Return (x, y) of the center of cell containing provided text 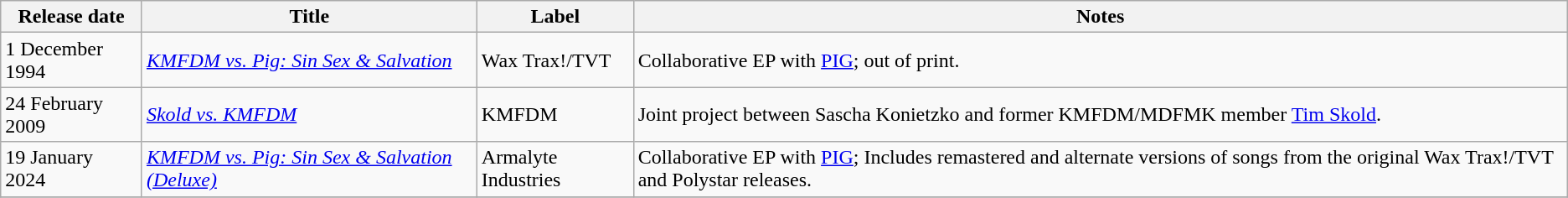
Wax Trax!/TVT (554, 60)
Label (554, 17)
Armalyte Industries (554, 169)
KMFDM vs. Pig: Sin Sex & Salvation (309, 60)
Notes (1101, 17)
19 January 2024 (72, 169)
Title (309, 17)
1 December 1994 (72, 60)
Joint project between Sascha Konietzko and former KMFDM/MDFMK member Tim Skold. (1101, 114)
Skold vs. KMFDM (309, 114)
Release date (72, 17)
Collaborative EP with PIG; Includes remastered and alternate versions of songs from the original Wax Trax!/TVT and Polystar releases. (1101, 169)
KMFDM vs. Pig: Sin Sex & Salvation (Deluxe) (309, 169)
KMFDM (554, 114)
Collaborative EP with PIG; out of print. (1101, 60)
24 February 2009 (72, 114)
